Search for the cell housing the specified text and yield its (X, Y) center coordinate. 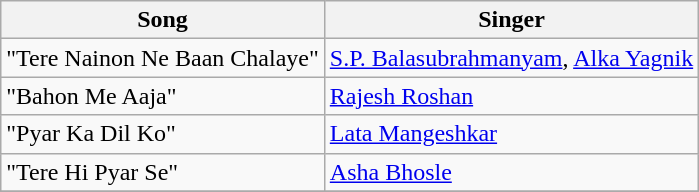
Asha Bhosle (511, 172)
Singer (511, 20)
S.P. Balasubrahmanyam, Alka Yagnik (511, 58)
Song (163, 20)
"Bahon Me Aaja" (163, 96)
"Pyar Ka Dil Ko" (163, 134)
"Tere Nainon Ne Baan Chalaye" (163, 58)
"Tere Hi Pyar Se" (163, 172)
Lata Mangeshkar (511, 134)
Rajesh Roshan (511, 96)
